Find where the given text appears and provide that cell's center as [X, Y] coordinate. 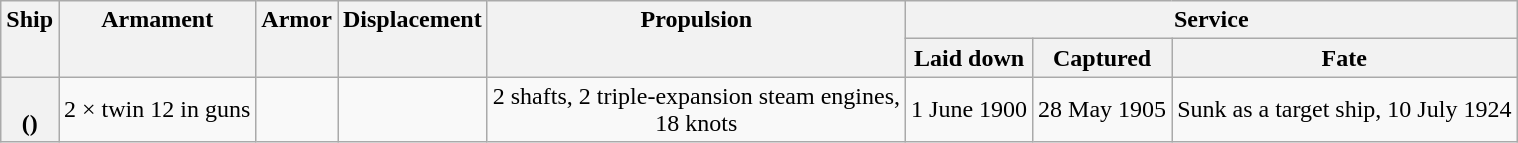
Laid down [970, 58]
Captured [1102, 58]
1 June 1900 [970, 110]
Displacement [413, 39]
Fate [1344, 58]
Propulsion [696, 39]
Armor [297, 39]
2 shafts, 2 triple-expansion steam engines,18 knots [696, 110]
() [30, 110]
Ship [30, 39]
Armament [158, 39]
Service [1212, 20]
28 May 1905 [1102, 110]
2 × twin 12 in guns [158, 110]
Sunk as a target ship, 10 July 1924 [1344, 110]
